Return (X, Y) of the center of cell containing provided text 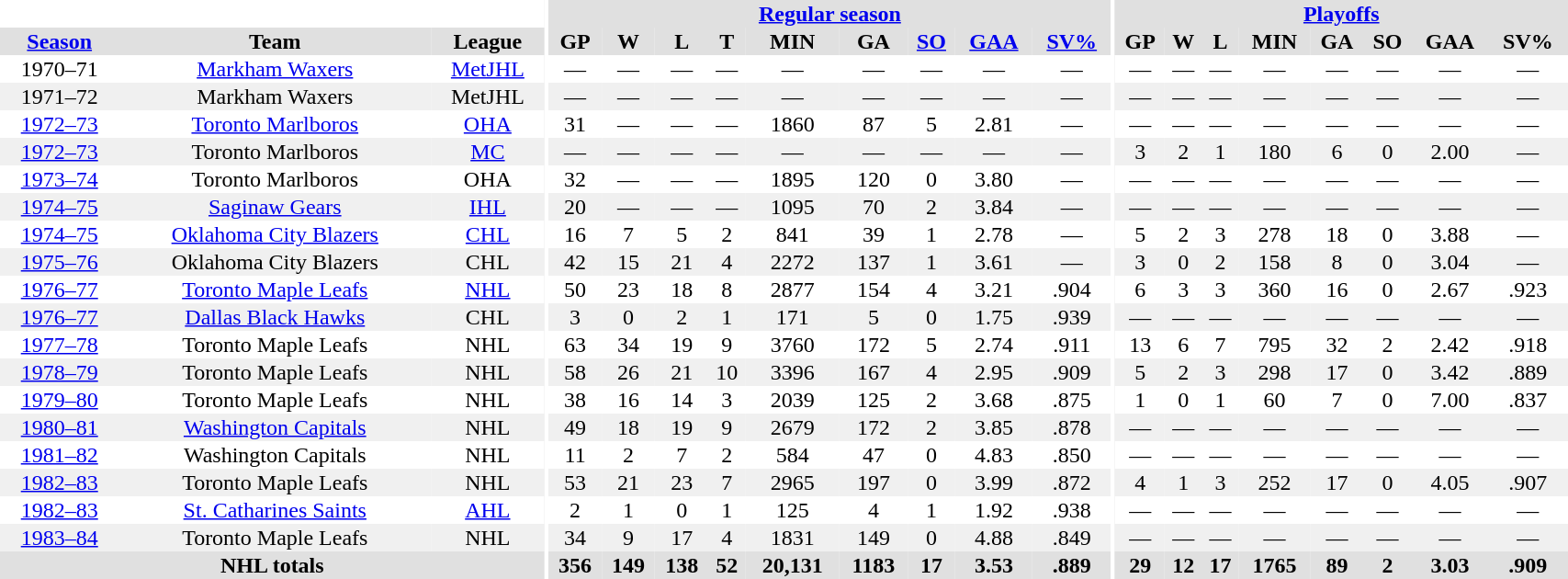
League (487, 41)
252 (1275, 482)
1.92 (994, 510)
3760 (792, 345)
2.95 (994, 372)
Saginaw Gears (275, 207)
2272 (792, 262)
2.67 (1450, 289)
29 (1140, 565)
1975–76 (59, 262)
11 (575, 455)
Dallas Black Hawks (275, 317)
4.83 (994, 455)
Team (275, 41)
31 (575, 124)
T (727, 41)
1765 (1275, 565)
298 (1275, 372)
3.61 (994, 262)
.939 (1072, 317)
1973–74 (59, 179)
2965 (792, 482)
1981–82 (59, 455)
89 (1337, 565)
3.03 (1450, 565)
.875 (1072, 400)
52 (727, 565)
.911 (1072, 345)
39 (874, 234)
3.85 (994, 427)
197 (874, 482)
3.04 (1450, 262)
AHL (487, 510)
795 (1275, 345)
3.84 (994, 207)
180 (1275, 152)
167 (874, 372)
.878 (1072, 427)
.849 (1072, 538)
38 (575, 400)
3.68 (994, 400)
3.42 (1450, 372)
356 (575, 565)
1983–84 (59, 538)
IHL (487, 207)
50 (575, 289)
3.80 (994, 179)
158 (1275, 262)
2877 (792, 289)
584 (792, 455)
7.00 (1450, 400)
1970–71 (59, 69)
.837 (1528, 400)
1183 (874, 565)
120 (874, 179)
2.78 (994, 234)
10 (727, 372)
60 (1275, 400)
Regular season (830, 14)
2.00 (1450, 152)
1.75 (994, 317)
1971–72 (59, 96)
.850 (1072, 455)
1095 (792, 207)
3.53 (994, 565)
3.21 (994, 289)
1979–80 (59, 400)
47 (874, 455)
63 (575, 345)
NHL totals (272, 565)
137 (874, 262)
49 (575, 427)
2.42 (1450, 345)
53 (575, 482)
.907 (1528, 482)
70 (874, 207)
278 (1275, 234)
St. Catharines Saints (275, 510)
2679 (792, 427)
Season (59, 41)
1978–79 (59, 372)
26 (628, 372)
1895 (792, 179)
1860 (792, 124)
15 (628, 262)
20,131 (792, 565)
360 (1275, 289)
13 (1140, 345)
MC (487, 152)
87 (874, 124)
4.05 (1450, 482)
20 (575, 207)
2039 (792, 400)
171 (792, 317)
14 (682, 400)
4.88 (994, 538)
154 (874, 289)
1831 (792, 538)
3.99 (994, 482)
2.81 (994, 124)
Playoffs (1341, 14)
3396 (792, 372)
.938 (1072, 510)
12 (1183, 565)
1977–78 (59, 345)
138 (682, 565)
.918 (1528, 345)
.872 (1072, 482)
2.74 (994, 345)
3.88 (1450, 234)
841 (792, 234)
58 (575, 372)
.923 (1528, 289)
1980–81 (59, 427)
.904 (1072, 289)
42 (575, 262)
